Return the (X, Y) coordinate for the center point of the cell that contains the specified text.  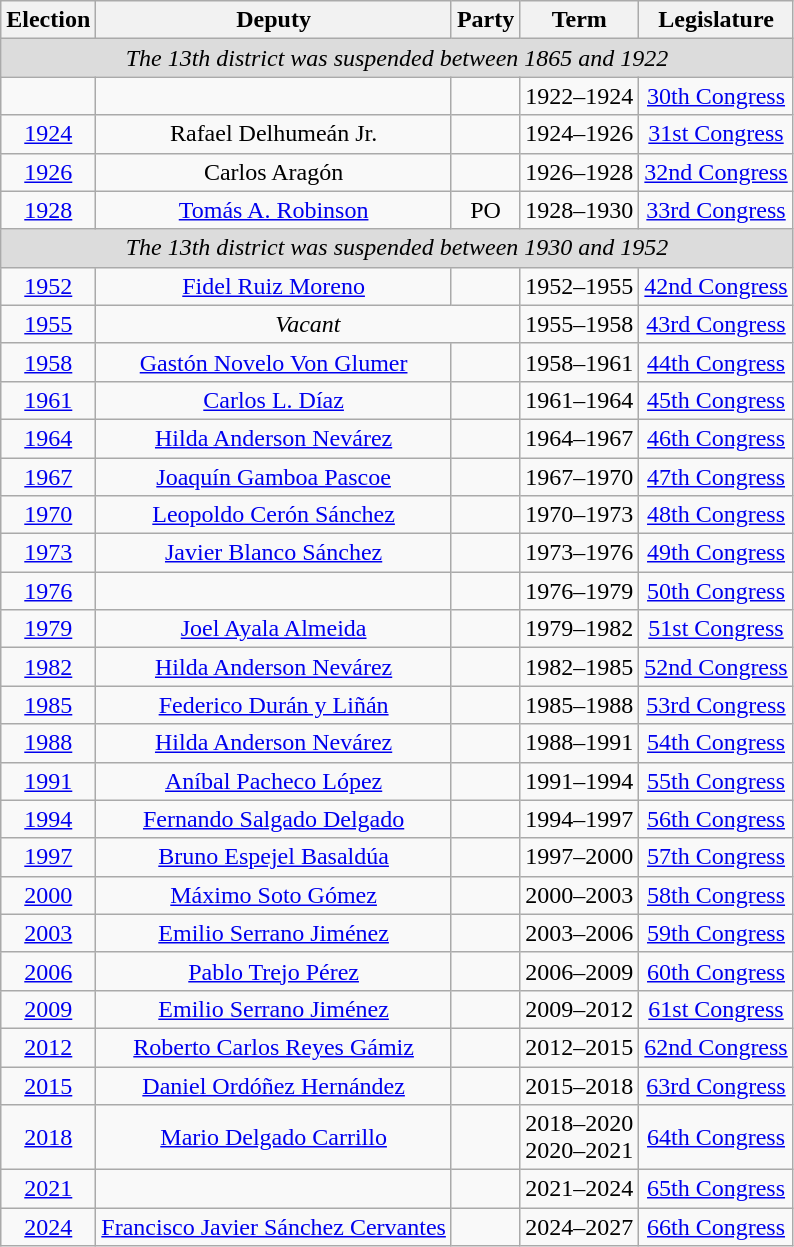
1982–1985 (580, 667)
1967–1970 (580, 477)
2018 (48, 1138)
The 13th district was suspended between 1865 and 1922 (397, 58)
1979 (48, 629)
60th Congress (716, 971)
Francisco Javier Sánchez Cervantes (274, 1227)
Leopoldo Cerón Sánchez (274, 515)
1985 (48, 705)
1994–1997 (580, 819)
1924–1926 (580, 134)
Gastón Novelo Von Glumer (274, 362)
1964 (48, 438)
2003 (48, 933)
Joel Ayala Almeida (274, 629)
43rd Congress (716, 324)
1958–1961 (580, 362)
1997–2000 (580, 857)
The 13th district was suspended between 1930 and 1952 (397, 248)
1979–1982 (580, 629)
2012 (48, 1047)
1982 (48, 667)
1955 (48, 324)
1952–1955 (580, 286)
50th Congress (716, 591)
57th Congress (716, 857)
45th Congress (716, 400)
2000–2003 (580, 895)
1928 (48, 210)
1970–1973 (580, 515)
Rafael Delhumeán Jr. (274, 134)
54th Congress (716, 743)
Fernando Salgado Delgado (274, 819)
Federico Durán y Liñán (274, 705)
1970 (48, 515)
52nd Congress (716, 667)
1926–1928 (580, 172)
Roberto Carlos Reyes Gámiz (274, 1047)
Bruno Espejel Basaldúa (274, 857)
Joaquín Gamboa Pascoe (274, 477)
1976 (48, 591)
2006–2009 (580, 971)
2024–2027 (580, 1227)
Mario Delgado Carrillo (274, 1138)
64th Congress (716, 1138)
51st Congress (716, 629)
46th Congress (716, 438)
56th Congress (716, 819)
32nd Congress (716, 172)
1964–1967 (580, 438)
Party (485, 20)
1994 (48, 819)
1988 (48, 743)
30th Congress (716, 96)
1955–1958 (580, 324)
2000 (48, 895)
2018–20202020–2021 (580, 1138)
Vacant (308, 324)
53rd Congress (716, 705)
Daniel Ordóñez Hernández (274, 1085)
Term (580, 20)
1958 (48, 362)
Máximo Soto Gómez (274, 895)
33rd Congress (716, 210)
42nd Congress (716, 286)
47th Congress (716, 477)
Carlos Aragón (274, 172)
2003–2006 (580, 933)
58th Congress (716, 895)
59th Congress (716, 933)
61st Congress (716, 1009)
2009–2012 (580, 1009)
48th Congress (716, 515)
1928–1930 (580, 210)
Aníbal Pacheco López (274, 781)
Carlos L. Díaz (274, 400)
Tomás A. Robinson (274, 210)
1961 (48, 400)
Javier Blanco Sánchez (274, 553)
2015 (48, 1085)
2021 (48, 1189)
66th Congress (716, 1227)
1973–1976 (580, 553)
1973 (48, 553)
2024 (48, 1227)
1924 (48, 134)
1961–1964 (580, 400)
Deputy (274, 20)
65th Congress (716, 1189)
1952 (48, 286)
1997 (48, 857)
1991–1994 (580, 781)
Fidel Ruiz Moreno (274, 286)
62nd Congress (716, 1047)
44th Congress (716, 362)
2021–2024 (580, 1189)
1926 (48, 172)
1988–1991 (580, 743)
1967 (48, 477)
PO (485, 210)
2012–2015 (580, 1047)
2015–2018 (580, 1085)
1976–1979 (580, 591)
49th Congress (716, 553)
Pablo Trejo Pérez (274, 971)
1985–1988 (580, 705)
1991 (48, 781)
Election (48, 20)
1922–1924 (580, 96)
2009 (48, 1009)
2006 (48, 971)
Legislature (716, 20)
31st Congress (716, 134)
55th Congress (716, 781)
63rd Congress (716, 1085)
